Detect which cell encompasses the target text, then output its [X, Y] center coordinate. 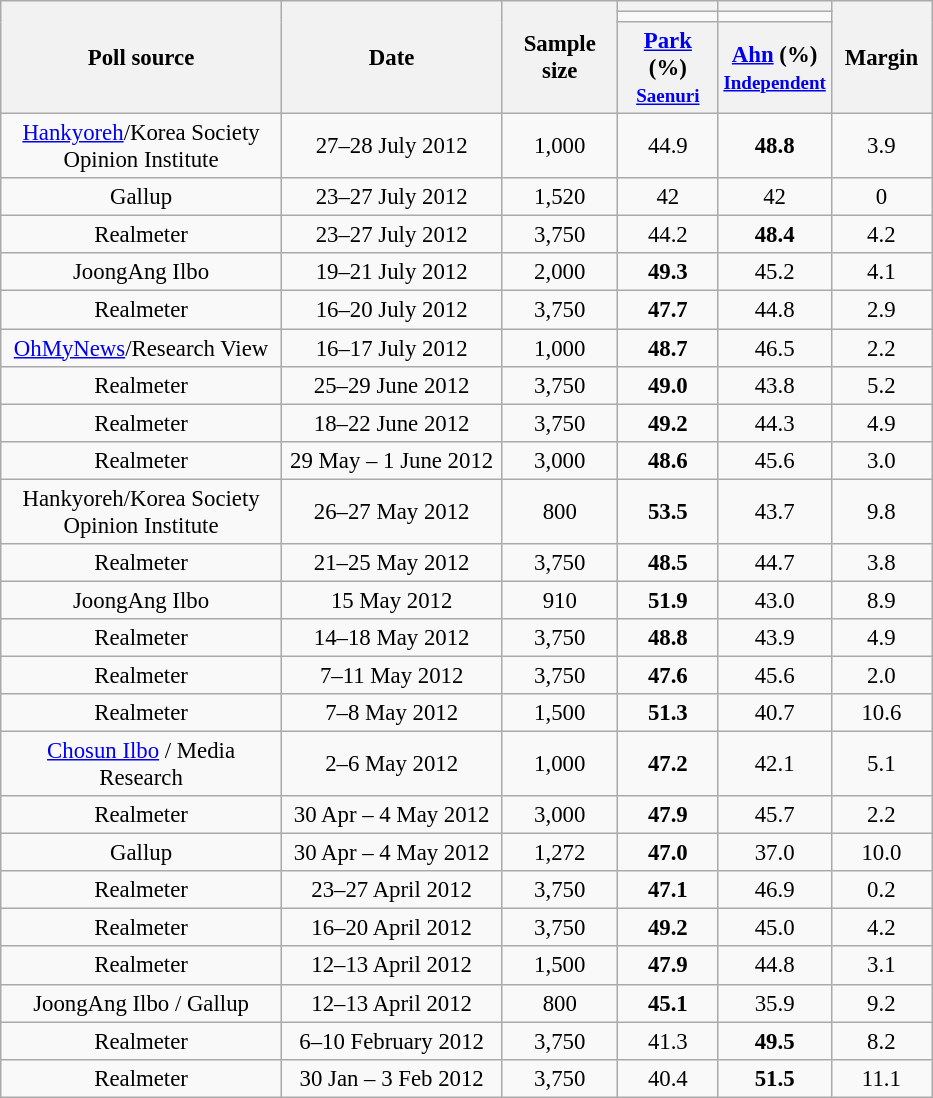
46.5 [774, 348]
19–21 July 2012 [392, 273]
23–27 April 2012 [392, 890]
30 Jan – 3 Feb 2012 [392, 1078]
910 [560, 600]
48.6 [668, 460]
45.2 [774, 273]
43.8 [774, 385]
2.0 [882, 675]
41.3 [668, 1041]
47.0 [668, 853]
9.2 [882, 1003]
49.0 [668, 385]
Chosun Ilbo / Media Research [142, 764]
2,000 [560, 273]
43.0 [774, 600]
3.0 [882, 460]
44.9 [668, 146]
18–22 June 2012 [392, 423]
16–17 July 2012 [392, 348]
3.1 [882, 966]
8.9 [882, 600]
Margin [882, 58]
11.1 [882, 1078]
48.7 [668, 348]
40.7 [774, 713]
7–8 May 2012 [392, 713]
43.9 [774, 638]
2–6 May 2012 [392, 764]
49.5 [774, 1041]
15 May 2012 [392, 600]
Sample size [560, 58]
25–29 June 2012 [392, 385]
44.2 [668, 235]
48.5 [668, 563]
47.1 [668, 890]
Date [392, 58]
5.1 [882, 764]
14–18 May 2012 [392, 638]
40.4 [668, 1078]
OhMyNews/Research View [142, 348]
Ahn (%)Independent [774, 68]
10.6 [882, 713]
10.0 [882, 853]
47.6 [668, 675]
51.3 [668, 713]
44.3 [774, 423]
45.0 [774, 928]
43.7 [774, 512]
27–28 July 2012 [392, 146]
46.9 [774, 890]
16–20 July 2012 [392, 310]
0 [882, 197]
45.7 [774, 815]
7–11 May 2012 [392, 675]
44.7 [774, 563]
53.5 [668, 512]
21–25 May 2012 [392, 563]
48.4 [774, 235]
Park (%)Saenuri [668, 68]
3.9 [882, 146]
49.3 [668, 273]
1,272 [560, 853]
37.0 [774, 853]
47.2 [668, 764]
4.1 [882, 273]
2.9 [882, 310]
35.9 [774, 1003]
51.5 [774, 1078]
9.8 [882, 512]
42.1 [774, 764]
47.7 [668, 310]
16–20 April 2012 [392, 928]
Poll source [142, 58]
JoongAng Ilbo / Gallup [142, 1003]
45.1 [668, 1003]
0.2 [882, 890]
5.2 [882, 385]
3.8 [882, 563]
26–27 May 2012 [392, 512]
29 May – 1 June 2012 [392, 460]
1,520 [560, 197]
6–10 February 2012 [392, 1041]
8.2 [882, 1041]
51.9 [668, 600]
